Identify which cell holds the provided text, then report its [x, y] central coordinate. 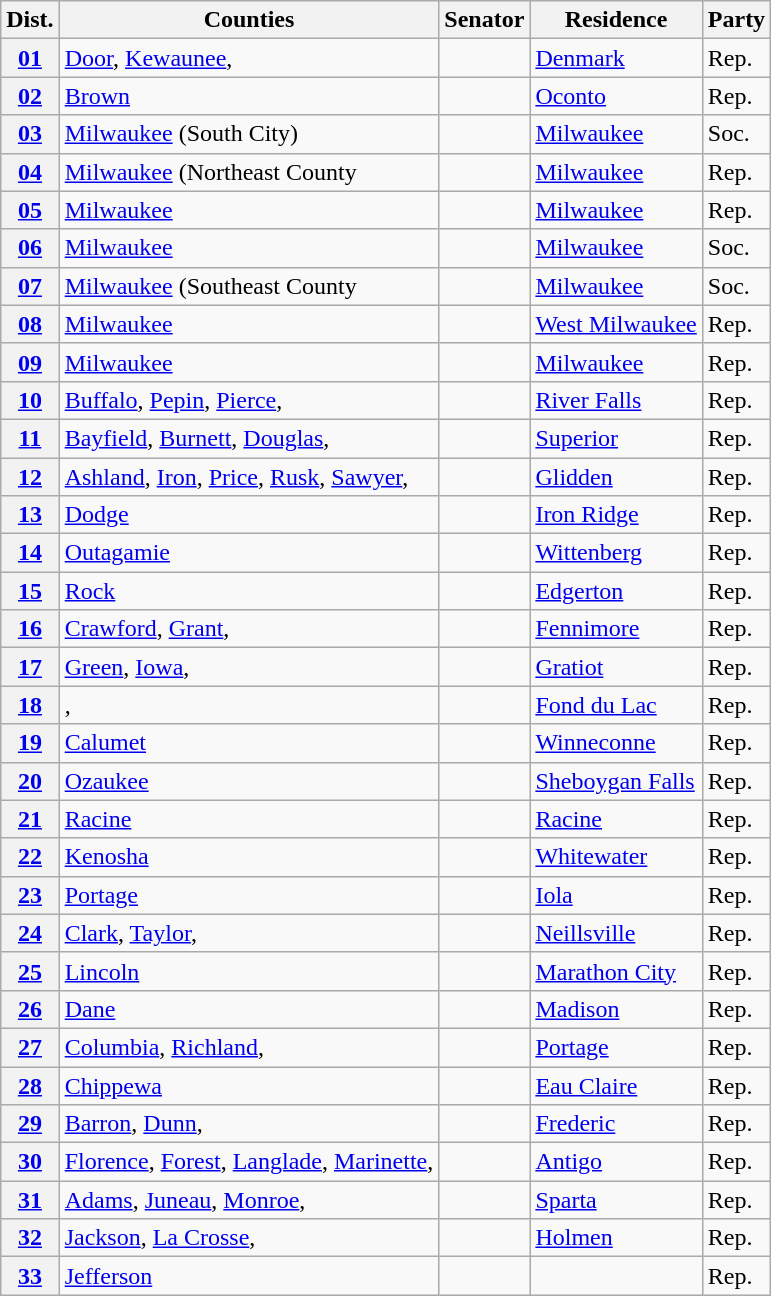
30 [30, 1162]
27 [30, 1047]
Dodge [249, 515]
Antigo [616, 1162]
, [249, 705]
Lincoln [249, 971]
Eau Claire [616, 1085]
28 [30, 1085]
Jefferson [249, 1276]
17 [30, 667]
Green, Iowa, [249, 667]
Denmark [616, 58]
Wittenberg [616, 553]
04 [30, 172]
32 [30, 1238]
Iron Ridge [616, 515]
Sheboygan Falls [616, 781]
Dane [249, 1009]
Chippewa [249, 1085]
West Milwaukee [616, 324]
Milwaukee (South City) [249, 134]
02 [30, 96]
18 [30, 705]
Madison [616, 1009]
Bayfield, Burnett, Douglas, [249, 438]
Party [736, 20]
Fond du Lac [616, 705]
Winneconne [616, 743]
20 [30, 781]
Residence [616, 20]
15 [30, 591]
19 [30, 743]
Milwaukee (Southeast County [249, 286]
03 [30, 134]
23 [30, 895]
Kenosha [249, 857]
Crawford, Grant, [249, 629]
Glidden [616, 477]
22 [30, 857]
16 [30, 629]
09 [30, 362]
Iola [616, 895]
Buffalo, Pepin, Pierce, [249, 400]
Brown [249, 96]
Barron, Dunn, [249, 1124]
Door, Kewaunee, [249, 58]
29 [30, 1124]
Whitewater [616, 857]
06 [30, 248]
33 [30, 1276]
Calumet [249, 743]
Milwaukee (Northeast County [249, 172]
Senator [484, 20]
Adams, Juneau, Monroe, [249, 1200]
Clark, Taylor, [249, 933]
Outagamie [249, 553]
Ashland, Iron, Price, Rusk, Sawyer, [249, 477]
Ozaukee [249, 781]
Dist. [30, 20]
07 [30, 286]
21 [30, 819]
26 [30, 1009]
River Falls [616, 400]
Rock [249, 591]
08 [30, 324]
13 [30, 515]
Sparta [616, 1200]
Fennimore [616, 629]
11 [30, 438]
24 [30, 933]
31 [30, 1200]
Florence, Forest, Langlade, Marinette, [249, 1162]
Frederic [616, 1124]
25 [30, 971]
Oconto [616, 96]
Holmen [616, 1238]
01 [30, 58]
14 [30, 553]
Columbia, Richland, [249, 1047]
Superior [616, 438]
Jackson, La Crosse, [249, 1238]
10 [30, 400]
Marathon City [616, 971]
Gratiot [616, 667]
Neillsville [616, 933]
05 [30, 210]
12 [30, 477]
Counties [249, 20]
Edgerton [616, 591]
